Return (x, y) of the center of cell containing provided text 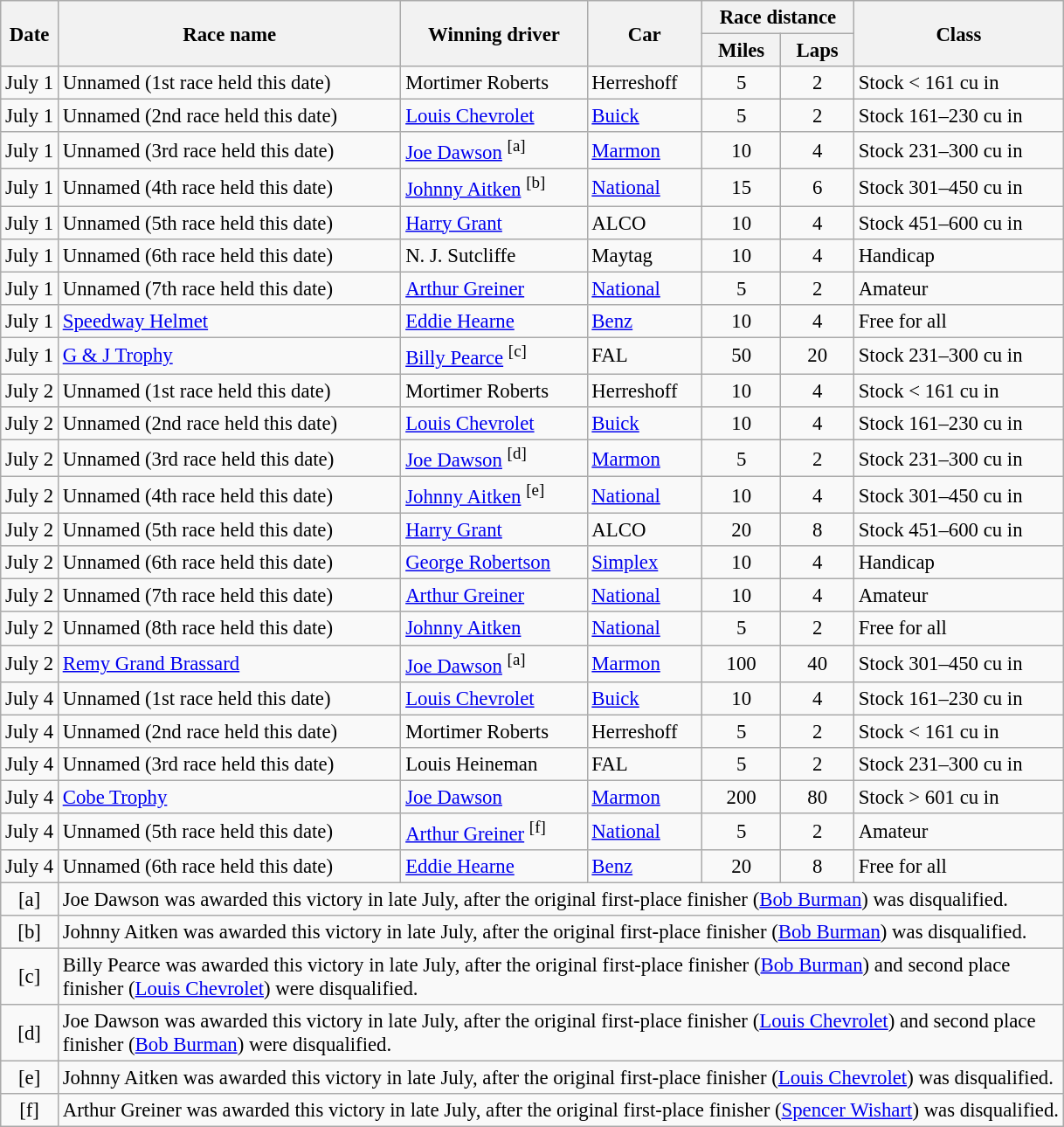
N. J. Sutcliffe (494, 255)
100 (741, 663)
Arthur Greiner was awarded this victory in late July, after the original first-place finisher (Spencer Wishart) was disqualified. (561, 1110)
[f] (30, 1110)
Joe Dawson [d] (494, 458)
Johnny Aitken (494, 629)
Louis Heineman (494, 764)
Speedway Helmet (229, 321)
Cobe Trophy (229, 797)
[a] (30, 900)
200 (741, 797)
Johnny Aitken [b] (494, 188)
[e] (30, 1078)
Class (958, 33)
Race name (229, 33)
15 (741, 188)
Johnny Aitken [e] (494, 495)
George Robertson (494, 563)
Stock > 601 cu in (958, 797)
6 (818, 188)
Race distance (777, 17)
Remy Grand Brassard (229, 663)
[c] (30, 977)
Winning driver (494, 33)
Simplex (645, 563)
Johnny Aitken was awarded this victory in late July, after the original first-place finisher (Louis Chevrolet) was disqualified. (561, 1078)
Joe Dawson (494, 797)
Car (645, 33)
80 (818, 797)
Laps (818, 51)
Unnamed (8th race held this date) (229, 629)
[d] (30, 1033)
Johnny Aitken was awarded this victory in late July, after the original first-place finisher (Bob Burman) was disqualified. (561, 932)
[b] (30, 932)
Joe Dawson was awarded this victory in late July, after the original first-place finisher (Bob Burman) was disqualified. (561, 900)
Billy Pearce [c] (494, 356)
40 (818, 663)
Miles (741, 51)
Maytag (645, 255)
50 (741, 356)
Arthur Greiner [f] (494, 832)
G & J Trophy (229, 356)
Date (30, 33)
